Capture the cell that displays the provided text and extract its [X, Y] central coordinate. 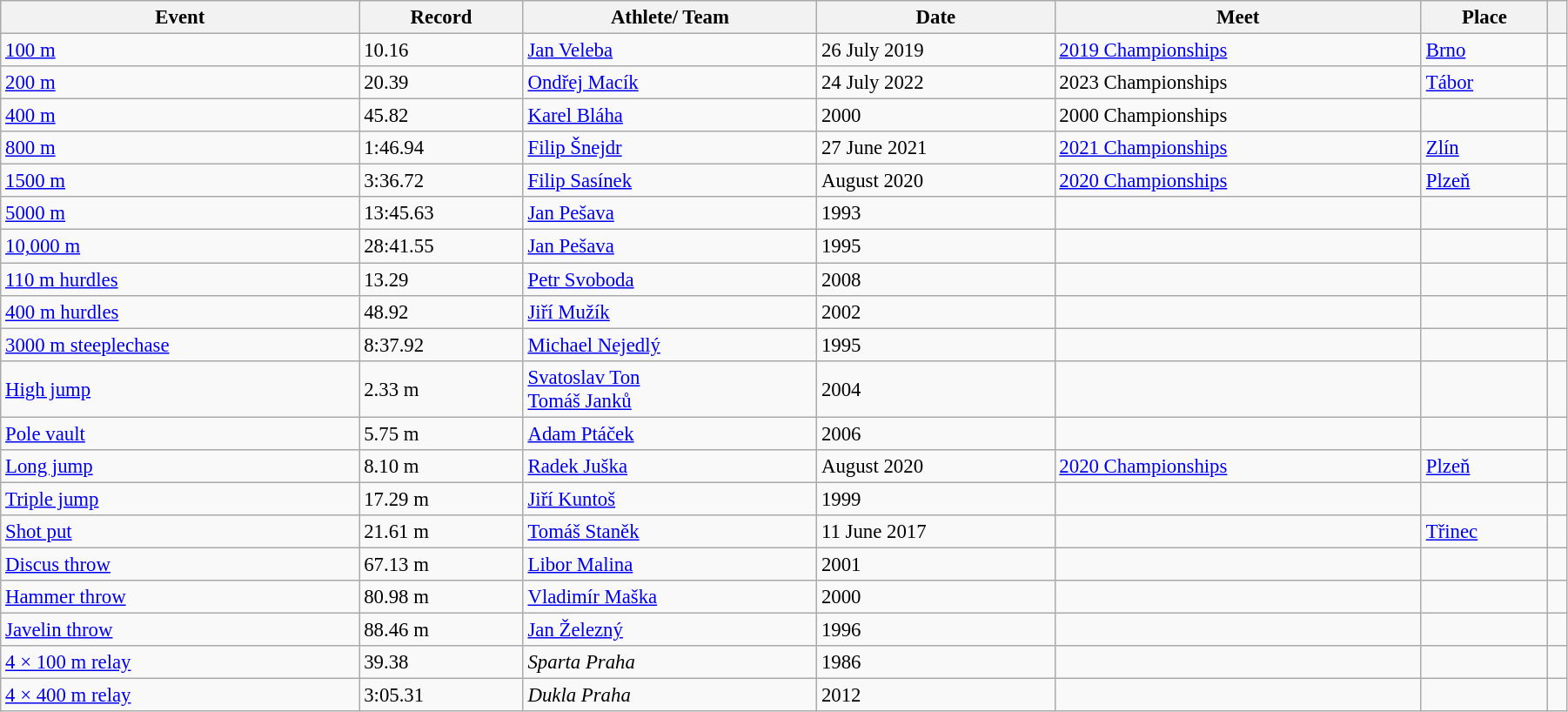
1:46.94 [441, 148]
Long jump [180, 467]
Ondřej Macík [670, 83]
1999 [936, 499]
2023 Championships [1237, 83]
Vladimír Maška [670, 597]
Třinec [1484, 532]
Filip Šnejdr [670, 148]
3000 m steeplechase [180, 345]
110 m hurdles [180, 279]
1993 [936, 213]
24 July 2022 [936, 83]
3:36.72 [441, 181]
2002 [936, 312]
2012 [936, 695]
Date [936, 17]
Radek Juška [670, 467]
1996 [936, 630]
100 m [180, 50]
27 June 2021 [936, 148]
26 July 2019 [936, 50]
2.33 m [441, 388]
Event [180, 17]
10,000 m [180, 246]
3:05.31 [441, 695]
21.61 m [441, 532]
Filip Sasínek [670, 181]
Adam Ptáček [670, 433]
400 m hurdles [180, 312]
Sparta Praha [670, 662]
Svatoslav TonTomáš Janků [670, 388]
Tábor [1484, 83]
Karel Bláha [670, 116]
Shot put [180, 532]
Zlín [1484, 148]
10.16 [441, 50]
2021 Championships [1237, 148]
Libor Malina [670, 564]
Michael Nejedlý [670, 345]
11 June 2017 [936, 532]
Javelin throw [180, 630]
Dukla Praha [670, 695]
80.98 m [441, 597]
8.10 m [441, 467]
4 × 100 m relay [180, 662]
Discus throw [180, 564]
Tomáš Staněk [670, 532]
Record [441, 17]
67.13 m [441, 564]
Jan Veleba [670, 50]
Athlete/ Team [670, 17]
Hammer throw [180, 597]
8:37.92 [441, 345]
200 m [180, 83]
2004 [936, 388]
Pole vault [180, 433]
Triple jump [180, 499]
1500 m [180, 181]
45.82 [441, 116]
Jiří Mužík [670, 312]
1986 [936, 662]
4 × 400 m relay [180, 695]
48.92 [441, 312]
2000 Championships [1237, 116]
2008 [936, 279]
20.39 [441, 83]
Place [1484, 17]
88.46 m [441, 630]
Meet [1237, 17]
Brno [1484, 50]
High jump [180, 388]
2001 [936, 564]
13.29 [441, 279]
800 m [180, 148]
5.75 m [441, 433]
Jiří Kuntoš [670, 499]
17.29 m [441, 499]
400 m [180, 116]
2006 [936, 433]
Jan Železný [670, 630]
5000 m [180, 213]
13:45.63 [441, 213]
Petr Svoboda [670, 279]
2019 Championships [1237, 50]
39.38 [441, 662]
28:41.55 [441, 246]
